Identify which cell holds the provided text, then report its [x, y] central coordinate. 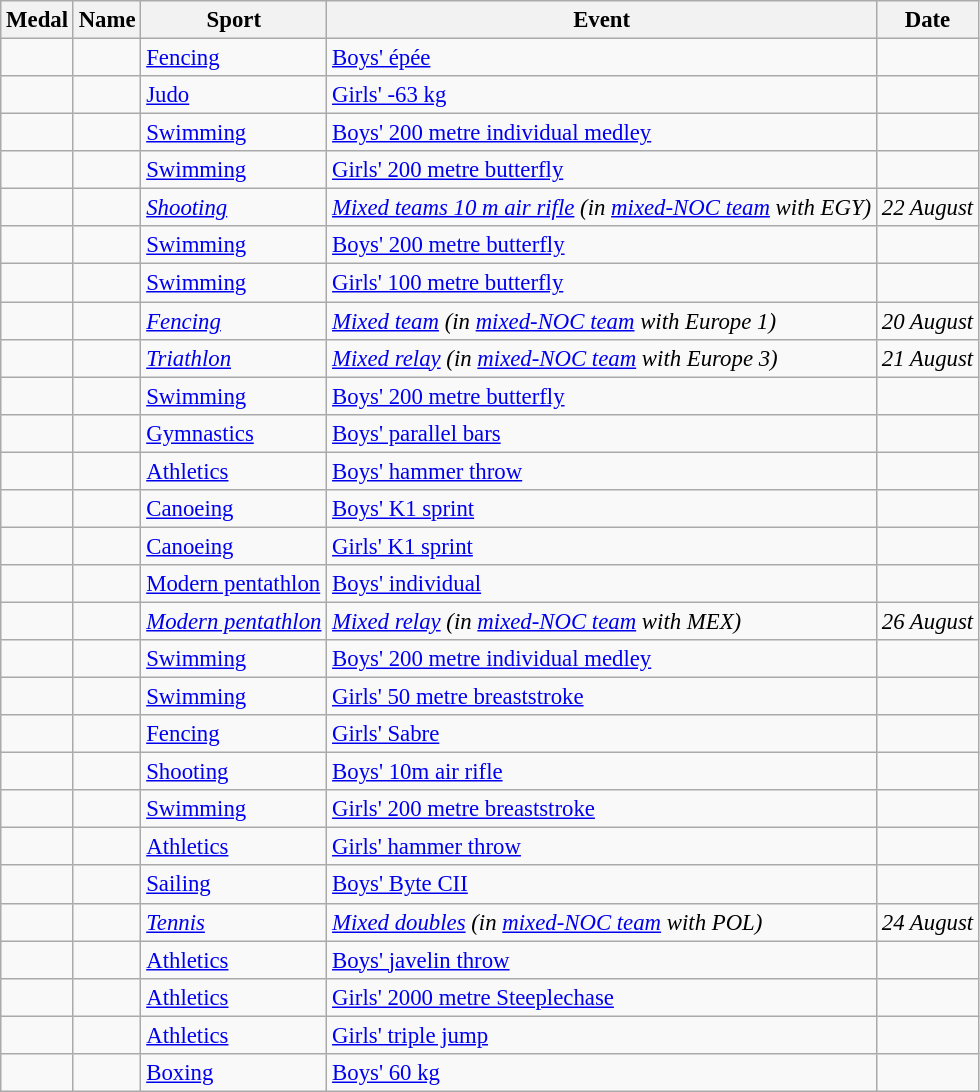
Sailing [234, 885]
Boys' Byte CII [602, 885]
Mixed doubles (in mixed-NOC team with POL) [602, 922]
Boys' parallel bars [602, 433]
Medal [38, 20]
Judo [234, 95]
Girls' 200 metre breaststroke [602, 809]
Girls' 2000 metre Steeplechase [602, 997]
Mixed team (in mixed-NOC team with Europe 1) [602, 321]
Mixed relay (in mixed-NOC team with MEX) [602, 621]
Sport [234, 20]
Tennis [234, 922]
Girls' -63 kg [602, 95]
Girls' 100 metre butterfly [602, 283]
22 August [927, 208]
Boys' hammer throw [602, 471]
Name [107, 20]
Girls' 200 metre butterfly [602, 170]
Girls' triple jump [602, 1035]
Girls' hammer throw [602, 847]
Triathlon [234, 358]
Boxing [234, 1073]
Girls' K1 sprint [602, 546]
26 August [927, 621]
Boys' épée [602, 58]
24 August [927, 922]
Girls' Sabre [602, 734]
Girls' 50 metre breaststroke [602, 697]
Boys' javelin throw [602, 960]
Boys' individual [602, 584]
20 August [927, 321]
Boys' K1 sprint [602, 509]
Event [602, 20]
Gymnastics [234, 433]
Mixed relay (in mixed-NOC team with Europe 3) [602, 358]
Boys' 10m air rifle [602, 772]
Mixed teams 10 m air rifle (in mixed-NOC team with EGY) [602, 208]
21 August [927, 358]
Date [927, 20]
Boys' 60 kg [602, 1073]
